Return (x, y) of the center of cell containing provided text 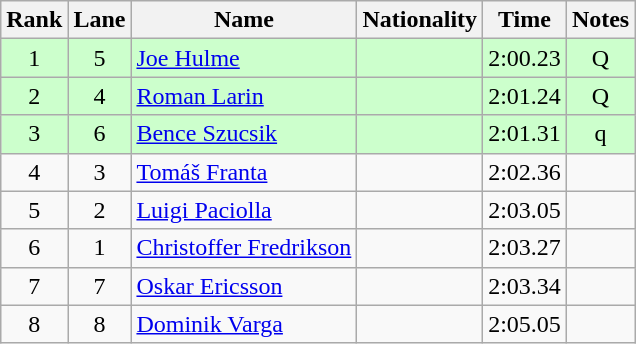
Notes (600, 20)
2:03.34 (525, 286)
Tomáš Franta (244, 172)
Christoffer Fredrikson (244, 248)
2:01.31 (525, 134)
Luigi Paciolla (244, 210)
Bence Szucsik (244, 134)
Joe Hulme (244, 58)
2:02.36 (525, 172)
2:01.24 (525, 96)
Name (244, 20)
Rank (34, 20)
Dominik Varga (244, 324)
Nationality (420, 20)
Roman Larin (244, 96)
Time (525, 20)
2:00.23 (525, 58)
Oskar Ericsson (244, 286)
2:03.05 (525, 210)
Lane (100, 20)
2:05.05 (525, 324)
q (600, 134)
2:03.27 (525, 248)
